Scan for the cell matching the given text and deliver its [X, Y] coordinate at center. 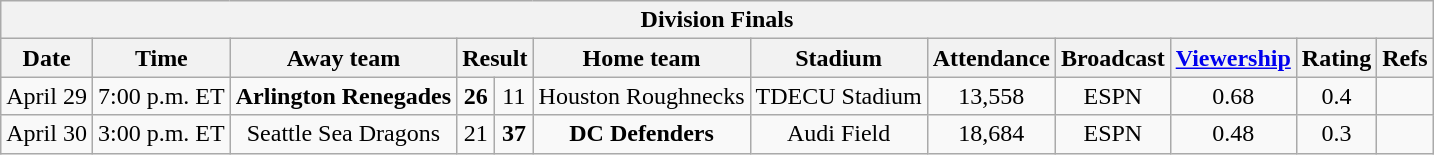
Broadcast [1114, 58]
Viewership [1233, 58]
18,684 [991, 134]
Result [495, 58]
3:00 p.m. ET [161, 134]
Stadium [838, 58]
Seattle Sea Dragons [343, 134]
TDECU Stadium [838, 96]
Audi Field [838, 134]
21 [476, 134]
April 29 [47, 96]
Date [47, 58]
Division Finals [717, 20]
DC Defenders [642, 134]
Home team [642, 58]
37 [514, 134]
0.3 [1336, 134]
26 [476, 96]
0.4 [1336, 96]
Rating [1336, 58]
0.48 [1233, 134]
Away team [343, 58]
April 30 [47, 134]
11 [514, 96]
7:00 p.m. ET [161, 96]
Time [161, 58]
13,558 [991, 96]
0.68 [1233, 96]
Refs [1405, 58]
Arlington Renegades [343, 96]
Attendance [991, 58]
Houston Roughnecks [642, 96]
